Search for the cell housing the specified text and yield its (X, Y) center coordinate. 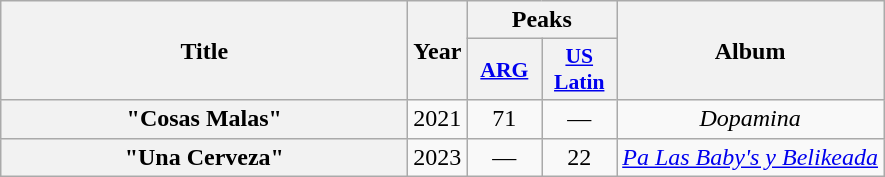
Album (750, 50)
Pa Las Baby's y Belikeada (750, 157)
71 (504, 119)
USLatin (580, 70)
Year (438, 50)
ARG (504, 70)
Peaks (542, 20)
22 (580, 157)
2021 (438, 119)
2023 (438, 157)
"Una Cerveza" (204, 157)
Title (204, 50)
"Cosas Malas" (204, 119)
Dopamina (750, 119)
